Identify which cell holds the provided text, then report its [X, Y] central coordinate. 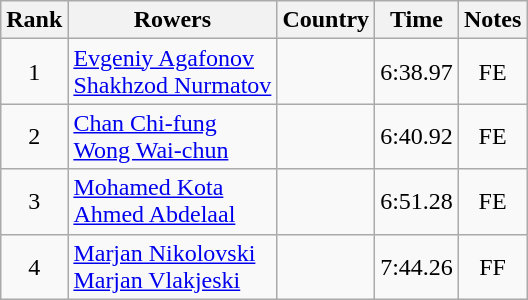
6:51.28 [417, 202]
4 [34, 266]
Evgeniy AgafonovShakhzod Nurmatov [172, 72]
1 [34, 72]
7:44.26 [417, 266]
Notes [492, 20]
6:38.97 [417, 72]
Mohamed KotaAhmed Abdelaal [172, 202]
Country [326, 20]
FF [492, 266]
Marjan NikolovskiMarjan Vlakjeski [172, 266]
Rank [34, 20]
2 [34, 136]
3 [34, 202]
Rowers [172, 20]
Chan Chi-fungWong Wai-chun [172, 136]
6:40.92 [417, 136]
Time [417, 20]
